Scan for the cell matching the given text and deliver its [x, y] coordinate at center. 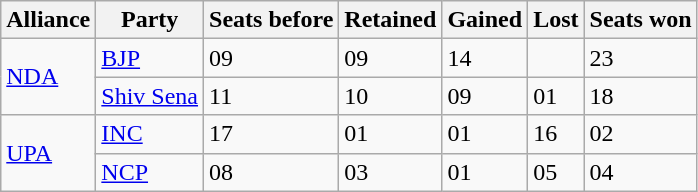
16 [556, 134]
NCP [150, 172]
INC [150, 134]
23 [640, 58]
05 [556, 172]
08 [272, 172]
Seats won [640, 20]
BJP [150, 58]
18 [640, 96]
Alliance [48, 20]
Shiv Sena [150, 96]
UPA [48, 153]
NDA [48, 77]
14 [485, 58]
02 [640, 134]
Gained [485, 20]
Party [150, 20]
03 [390, 172]
11 [272, 96]
17 [272, 134]
Seats before [272, 20]
Retained [390, 20]
10 [390, 96]
Lost [556, 20]
04 [640, 172]
